Find where the given text appears and provide that cell's center as [x, y] coordinate. 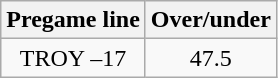
TROY –17 [74, 58]
Pregame line [74, 20]
Over/under [210, 20]
47.5 [210, 58]
